Output the [x, y] coordinate of the center of the cell containing the given text.  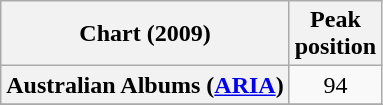
94 [335, 85]
Australian Albums (ARIA) [145, 85]
Peakposition [335, 34]
Chart (2009) [145, 34]
